Return (x, y) of the center of cell containing provided text 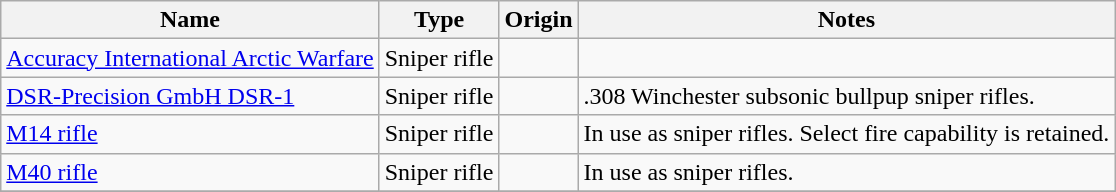
In use as sniper rifles. Select fire capability is retained. (846, 134)
Notes (846, 20)
Accuracy International Arctic Warfare (190, 58)
Origin (538, 20)
M40 rifle (190, 172)
Name (190, 20)
In use as sniper rifles. (846, 172)
M14 rifle (190, 134)
Type (439, 20)
DSR-Precision GmbH DSR-1 (190, 96)
.308 Winchester subsonic bullpup sniper rifles. (846, 96)
